Extract the (X, Y) coordinate from the center of the cell holding the provided text.  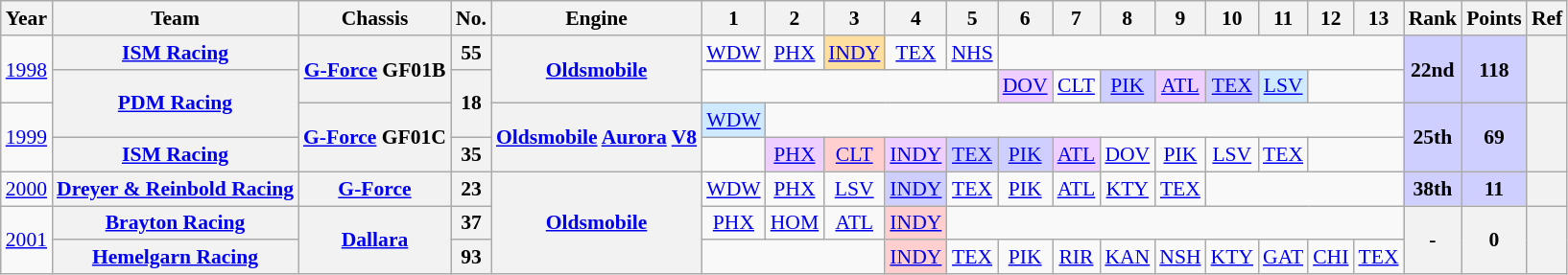
10 (1232, 18)
13 (1378, 18)
HOM (795, 223)
Team (175, 18)
93 (471, 258)
12 (1330, 18)
55 (471, 53)
- (1434, 240)
35 (471, 155)
2000 (27, 189)
38th (1434, 189)
4 (915, 18)
25th (1434, 138)
Engine (597, 18)
Ref (1547, 18)
G-Force GF01B (374, 69)
1 (733, 18)
Hemelgarn Racing (175, 258)
1999 (27, 138)
No. (471, 18)
0 (1494, 240)
CHI (1330, 258)
8 (1127, 18)
2 (795, 18)
69 (1494, 138)
5 (971, 18)
GAT (1283, 258)
Year (27, 18)
NSH (1180, 258)
2001 (27, 240)
1998 (27, 69)
7 (1077, 18)
Rank (1434, 18)
Dallara (374, 240)
Oldsmobile Aurora V8 (597, 138)
18 (471, 103)
Chassis (374, 18)
PDM Racing (175, 103)
118 (1494, 69)
KAN (1127, 258)
Points (1494, 18)
Dreyer & Reinbold Racing (175, 189)
22nd (1434, 69)
Brayton Racing (175, 223)
23 (471, 189)
G-Force (374, 189)
G-Force GF01C (374, 138)
37 (471, 223)
9 (1180, 18)
NHS (971, 53)
6 (1025, 18)
3 (854, 18)
RIR (1077, 258)
